Output the [X, Y] coordinate of the center of the cell containing the given text.  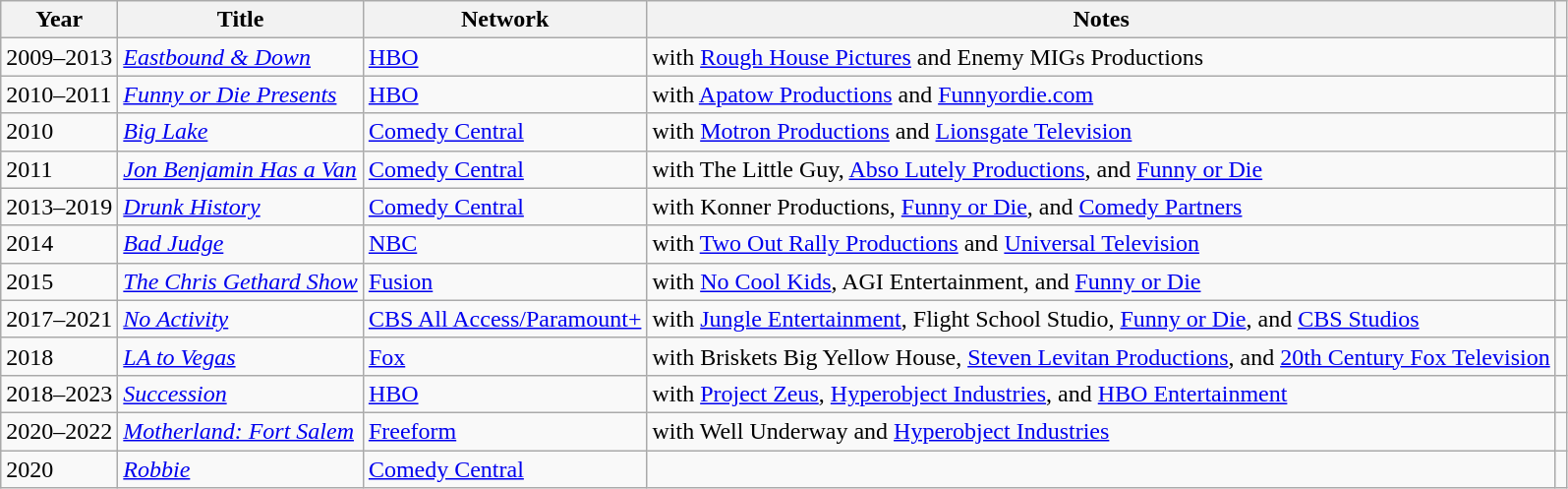
with Rough House Pictures and Enemy MIGs Productions [1101, 57]
with Two Out Rally Productions and Universal Television [1101, 244]
Year [59, 20]
with Apatow Productions and Funnyordie.com [1101, 94]
Bad Judge [241, 244]
The Chris Gethard Show [241, 281]
Succession [241, 394]
Title [241, 20]
2010 [59, 132]
with The Little Guy, Abso Lutely Productions, and Funny or Die [1101, 169]
Notes [1101, 20]
2020 [59, 469]
with No Cool Kids, AGI Entertainment, and Funny or Die [1101, 281]
2017–2021 [59, 319]
LA to Vegas [241, 356]
NBC [505, 244]
CBS All Access/Paramount+ [505, 319]
Motherland: Fort Salem [241, 431]
with Well Underway and Hyperobject Industries [1101, 431]
2015 [59, 281]
2014 [59, 244]
2018–2023 [59, 394]
Big Lake [241, 132]
Freeform [505, 431]
2010–2011 [59, 94]
Fusion [505, 281]
Drunk History [241, 207]
with Konner Productions, Funny or Die, and Comedy Partners [1101, 207]
with Jungle Entertainment, Flight School Studio, Funny or Die, and CBS Studios [1101, 319]
Robbie [241, 469]
2011 [59, 169]
with Briskets Big Yellow House, Steven Levitan Productions, and 20th Century Fox Television [1101, 356]
Jon Benjamin Has a Van [241, 169]
2013–2019 [59, 207]
No Activity [241, 319]
Fox [505, 356]
2018 [59, 356]
with Motron Productions and Lionsgate Television [1101, 132]
with Project Zeus, Hyperobject Industries, and HBO Entertainment [1101, 394]
Eastbound & Down [241, 57]
2020–2022 [59, 431]
Funny or Die Presents [241, 94]
Network [505, 20]
2009–2013 [59, 57]
